Provide the [X, Y] coordinate of the cell's center where the given text is located.  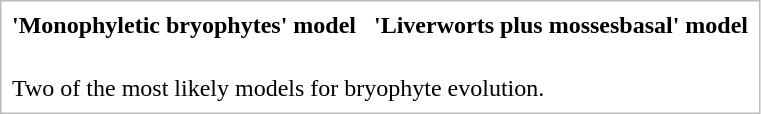
'Monophyletic bryophytes' model [184, 25]
Two of the most likely models for bryophyte evolution. [380, 89]
'Liverworts plus mossesbasal' model [562, 25]
